Find where the given text appears and provide that cell's center as [X, Y] coordinate. 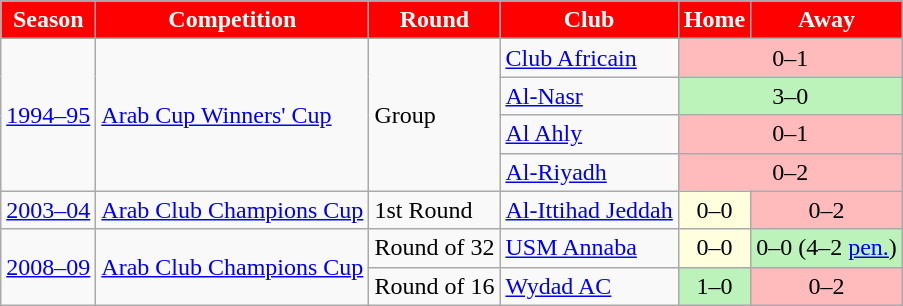
0–0 (4–2 pen.) [827, 248]
Home [714, 20]
2003–04 [48, 210]
Al Ahly [589, 134]
3–0 [790, 96]
Competition [232, 20]
2008–09 [48, 267]
Arab Cup Winners' Cup [232, 115]
USM Annaba [589, 248]
Club Africain [589, 58]
Round of 16 [434, 286]
Al-Nasr [589, 96]
Group [434, 115]
Away [827, 20]
Round of 32 [434, 248]
Season [48, 20]
Wydad AC [589, 286]
Al-Ittihad Jeddah [589, 210]
Al-Riyadh [589, 172]
1st Round [434, 210]
Club [589, 20]
1994–95 [48, 115]
1–0 [714, 286]
Round [434, 20]
